Extract the [X, Y] coordinate from the center of the cell holding the provided text.  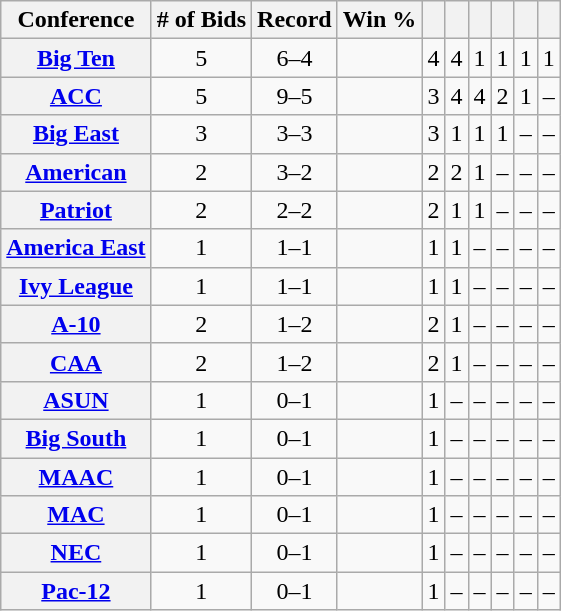
Big South [76, 438]
A-10 [76, 324]
ASUN [76, 400]
Conference [76, 20]
NEC [76, 553]
America East [76, 248]
3–3 [295, 134]
CAA [76, 362]
Big East [76, 134]
Record [295, 20]
9–5 [295, 96]
Pac-12 [76, 591]
3–2 [295, 172]
MAAC [76, 477]
Big Ten [76, 58]
# of Bids [201, 20]
Ivy League [76, 286]
Win % [380, 20]
ACC [76, 96]
6–4 [295, 58]
American [76, 172]
Patriot [76, 210]
MAC [76, 515]
2–2 [295, 210]
